Return the [X, Y] coordinate for the center point of the cell that contains the specified text.  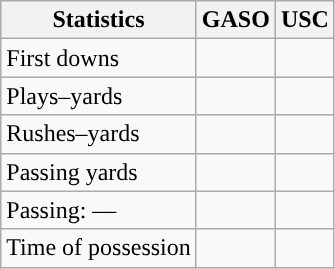
Time of possession [99, 248]
Passing: –– [99, 210]
Passing yards [99, 172]
Statistics [99, 20]
Plays–yards [99, 96]
USC [304, 20]
Rushes–yards [99, 134]
GASO [236, 20]
First downs [99, 58]
